Output the [x, y] coordinate of the center of the cell containing the given text.  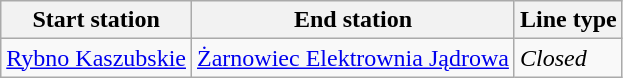
Rybno Kaszubskie [96, 58]
End station [354, 20]
Line type [568, 20]
Żarnowiec Elektrownia Jądrowa [354, 58]
Closed [568, 58]
Start station [96, 20]
